Capture the cell that displays the provided text and extract its [x, y] central coordinate. 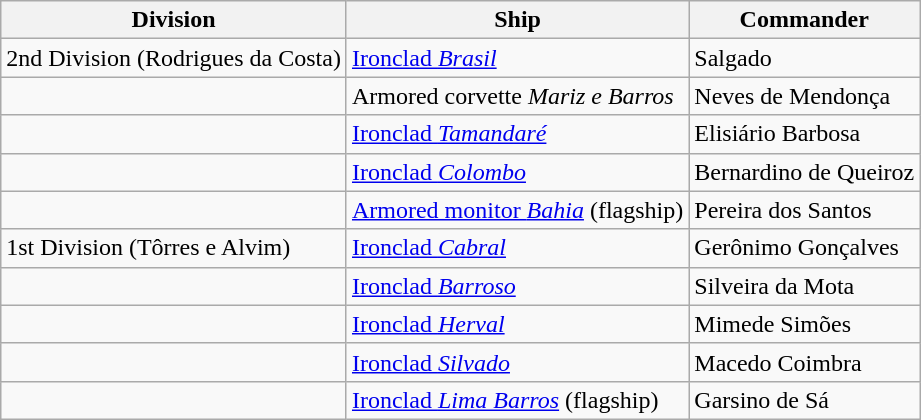
Ironclad Colombo [517, 172]
Bernardino de Queiroz [804, 172]
Armored corvette Mariz e Barros [517, 96]
Ironclad Lima Barros (flagship) [517, 400]
1st Division (Tôrres e Alvim) [174, 248]
Ironclad Cabral [517, 248]
Silveira da Mota [804, 286]
Ironclad Brasil [517, 58]
Garsino de Sá [804, 400]
Ironclad Herval [517, 324]
Division [174, 20]
Neves de Mendonça [804, 96]
Gerônimo Gonçalves [804, 248]
Mimede Simões [804, 324]
Macedo Coimbra [804, 362]
Ship [517, 20]
Elisiário Barbosa [804, 134]
2nd Division (Rodrigues da Costa) [174, 58]
Armored monitor Bahia (flagship) [517, 210]
Salgado [804, 58]
Ironclad Tamandaré [517, 134]
Commander [804, 20]
Ironclad Barroso [517, 286]
Ironclad Silvado [517, 362]
Pereira dos Santos [804, 210]
